Locate the cell with the specified text and output its (x, y) center coordinate. 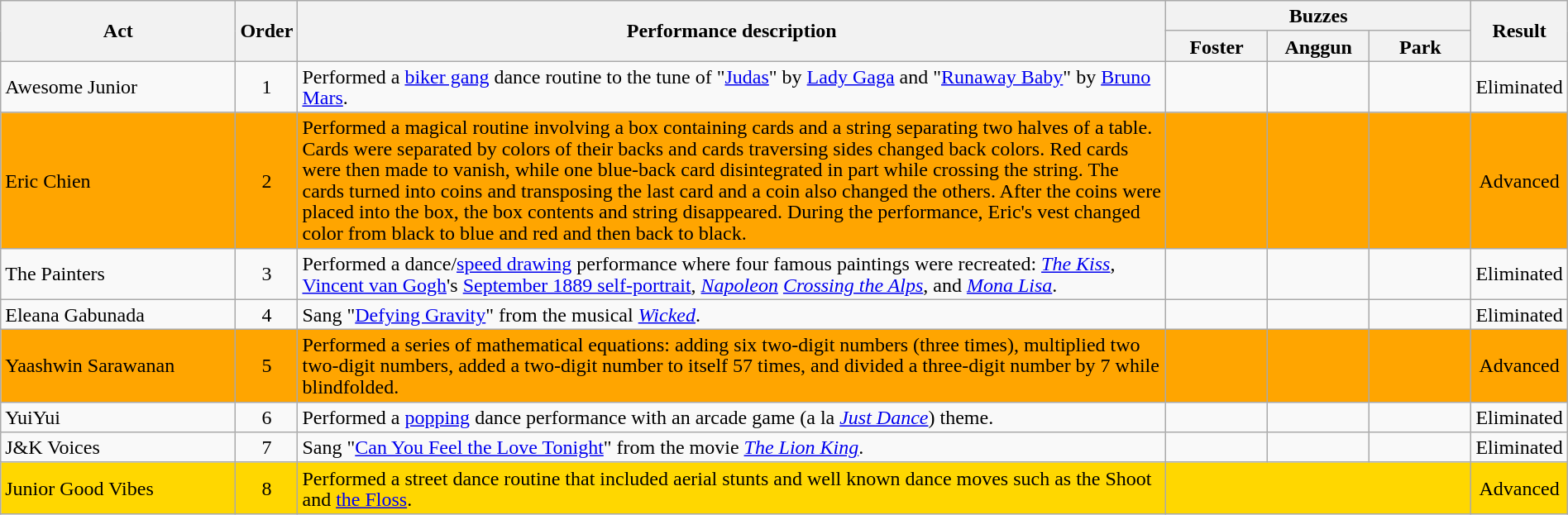
The Painters (118, 274)
3 (266, 274)
8 (266, 488)
Order (266, 31)
Park (1421, 46)
Junior Good Vibes (118, 488)
Eleana Gabunada (118, 314)
J&K Voices (118, 448)
Act (118, 31)
6 (266, 417)
Sang "Can You Feel the Love Tonight" from the movie The Lion King. (732, 448)
Buzzes (1318, 17)
1 (266, 87)
7 (266, 448)
2 (266, 180)
Performed a street dance routine that included aerial stunts and well known dance moves such as the Shoot and the Floss. (732, 488)
Sang "Defying Gravity" from the musical Wicked. (732, 314)
YuiYui (118, 417)
Anggun (1318, 46)
Result (1519, 31)
5 (266, 366)
Yaashwin Sarawanan (118, 366)
Awesome Junior (118, 87)
4 (266, 314)
Performed a popping dance performance with an arcade game (a la Just Dance) theme. (732, 417)
Performance description (732, 31)
Performed a biker gang dance routine to the tune of "Judas" by Lady Gaga and "Runaway Baby" by Bruno Mars. (732, 87)
Eric Chien (118, 180)
Foster (1216, 46)
